Capture the cell that displays the provided text and extract its [x, y] central coordinate. 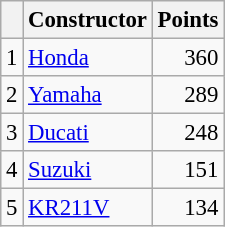
289 [188, 95]
Ducati [88, 133]
3 [12, 133]
2 [12, 95]
134 [188, 208]
1 [12, 58]
KR211V [88, 208]
Honda [88, 58]
Yamaha [88, 95]
5 [12, 208]
360 [188, 58]
Constructor [88, 20]
Points [188, 20]
Suzuki [88, 170]
4 [12, 170]
151 [188, 170]
248 [188, 133]
